Capture the cell that displays the provided text and extract its (x, y) central coordinate. 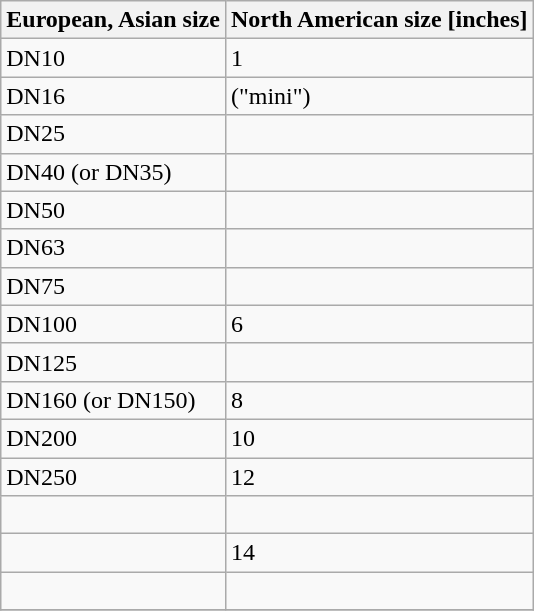
DN250 (114, 477)
DN40 (or DN35) (114, 172)
("mini") (379, 96)
DN50 (114, 210)
DN25 (114, 134)
DN160 (or DN150) (114, 400)
DN10 (114, 58)
DN63 (114, 248)
North American size [inches] (379, 20)
DN125 (114, 362)
DN75 (114, 286)
DN100 (114, 324)
1 (379, 58)
10 (379, 438)
12 (379, 477)
14 (379, 553)
8 (379, 400)
6 (379, 324)
DN200 (114, 438)
DN16 (114, 96)
European, Asian size (114, 20)
